Return the [X, Y] coordinate for the center point of the cell that contains the specified text.  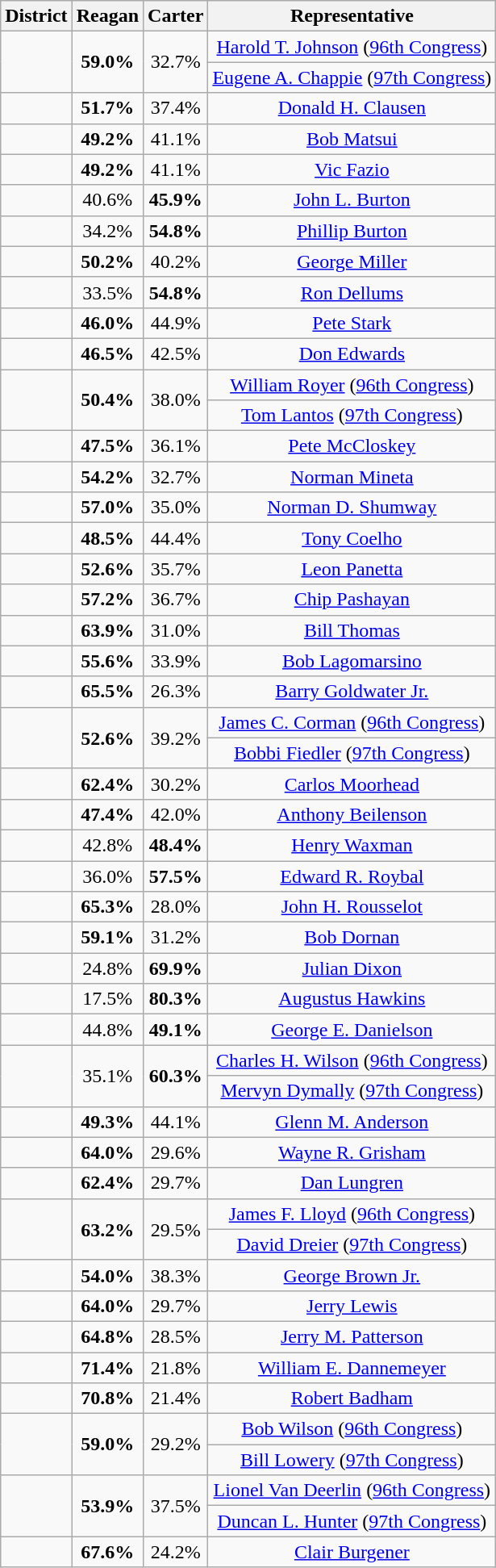
29.6% [176, 1152]
44.9% [176, 323]
59.1% [107, 938]
Carlos Moorhead [352, 784]
Glenn M. Anderson [352, 1122]
71.4% [107, 1368]
Pete Stark [352, 323]
24.2% [176, 1552]
42.5% [176, 353]
Reagan [107, 16]
Bobbi Fiedler (97th Congress) [352, 753]
24.8% [107, 968]
33.5% [107, 292]
47.5% [107, 446]
36.7% [176, 600]
Don Edwards [352, 353]
47.4% [107, 814]
James F. Lloyd (96th Congress) [352, 1214]
54.0% [107, 1275]
57.5% [176, 876]
33.9% [176, 661]
Anthony Beilenson [352, 814]
Mervyn Dymally (97th Congress) [352, 1091]
George Miller [352, 261]
38.0% [176, 400]
63.9% [107, 630]
70.8% [107, 1399]
Norman D. Shumway [352, 508]
45.9% [176, 200]
Augustus Hawkins [352, 999]
29.5% [176, 1229]
George E. Danielson [352, 1030]
Dan Lungren [352, 1183]
42.8% [107, 845]
Ron Dellums [352, 292]
Tony Coelho [352, 538]
Henry Waxman [352, 845]
Chip Pashayan [352, 600]
Tom Lantos (97th Congress) [352, 416]
Edward R. Roybal [352, 876]
District [36, 16]
44.1% [176, 1122]
Clair Burgener [352, 1552]
Barry Goldwater Jr. [352, 692]
Bob Lagomarsino [352, 661]
17.5% [107, 999]
39.2% [176, 738]
46.5% [107, 353]
31.2% [176, 938]
Bill Thomas [352, 630]
Charles H. Wilson (96th Congress) [352, 1060]
48.5% [107, 538]
Eugene A. Chappie (97th Congress) [352, 77]
44.4% [176, 538]
Julian Dixon [352, 968]
Bill Lowery (97th Congress) [352, 1460]
36.1% [176, 446]
53.9% [107, 1506]
Wayne R. Grisham [352, 1152]
Carter [176, 16]
65.5% [107, 692]
64.8% [107, 1336]
Leon Panetta [352, 569]
28.0% [176, 907]
Representative [352, 16]
49.3% [107, 1122]
60.3% [176, 1076]
Bob Wilson (96th Congress) [352, 1429]
26.3% [176, 692]
51.7% [107, 108]
Robert Badham [352, 1399]
34.2% [107, 231]
William E. Dannemeyer [352, 1368]
George Brown Jr. [352, 1275]
50.4% [107, 400]
50.2% [107, 261]
21.4% [176, 1399]
John L. Burton [352, 200]
Donald H. Clausen [352, 108]
69.9% [176, 968]
William Royer (96th Congress) [352, 385]
48.4% [176, 845]
40.6% [107, 200]
31.0% [176, 630]
54.2% [107, 477]
Jerry Lewis [352, 1306]
40.2% [176, 261]
John H. Rousselot [352, 907]
57.2% [107, 600]
30.2% [176, 784]
Harold T. Johnson (96th Congress) [352, 47]
Bob Matsui [352, 139]
29.2% [176, 1445]
Lionel Van Deerlin (96th Congress) [352, 1491]
Pete McCloskey [352, 446]
67.6% [107, 1552]
Jerry M. Patterson [352, 1336]
38.3% [176, 1275]
37.5% [176, 1506]
55.6% [107, 661]
57.0% [107, 508]
42.0% [176, 814]
35.7% [176, 569]
36.0% [107, 876]
49.1% [176, 1030]
Bob Dornan [352, 938]
80.3% [176, 999]
Duncan L. Hunter (97th Congress) [352, 1521]
James C. Corman (96th Congress) [352, 722]
46.0% [107, 323]
21.8% [176, 1368]
65.3% [107, 907]
44.8% [107, 1030]
28.5% [176, 1336]
Vic Fazio [352, 169]
63.2% [107, 1229]
David Dreier (97th Congress) [352, 1244]
37.4% [176, 108]
Norman Mineta [352, 477]
Phillip Burton [352, 231]
35.1% [107, 1076]
35.0% [176, 508]
